Extract the (X, Y) coordinate from the center of the cell holding the provided text.  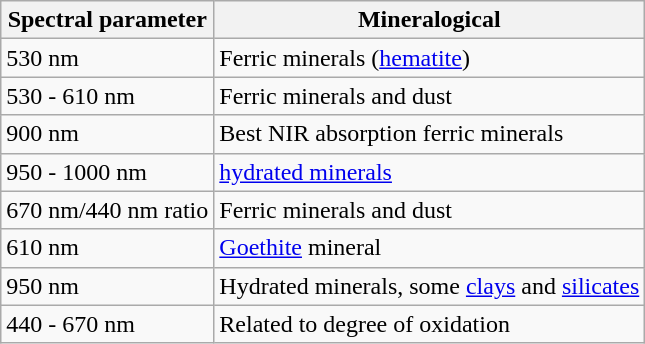
670 nm/440 nm ratio (108, 210)
hydrated minerals (430, 172)
Best NIR absorption ferric minerals (430, 134)
Spectral parameter (108, 20)
900 nm (108, 134)
950 - 1000 nm (108, 172)
950 nm (108, 286)
Hydrated minerals, some clays and silicates (430, 286)
530 nm (108, 58)
Related to degree of oxidation (430, 324)
Mineralogical (430, 20)
530 - 610 nm (108, 96)
Ferric minerals (hematite) (430, 58)
610 nm (108, 248)
Goethite mineral (430, 248)
440 - 670 nm (108, 324)
